Return the (x, y) coordinate for the center point of the cell that contains the specified text.  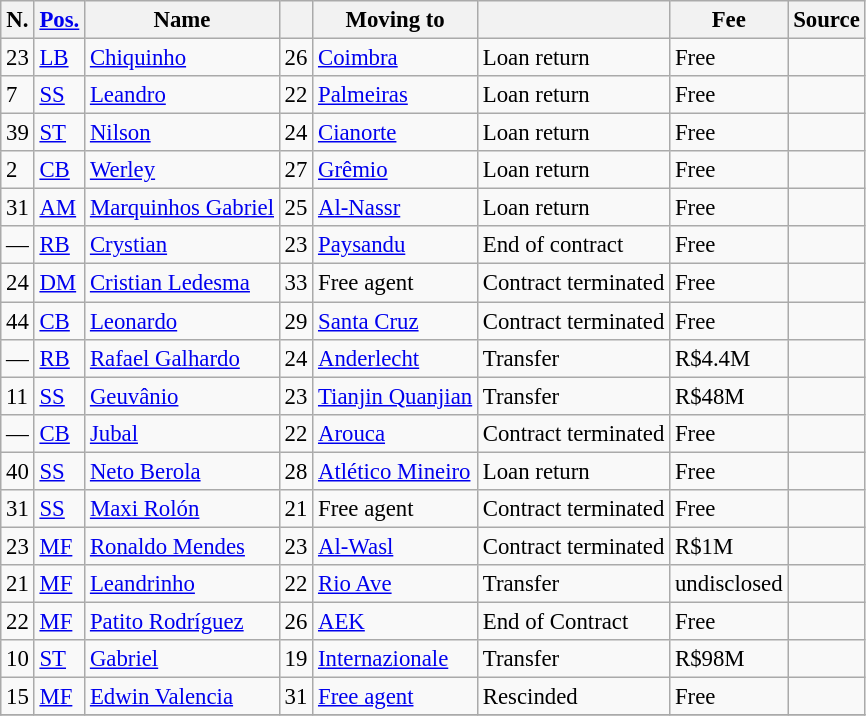
Maxi Rolón (182, 509)
27 (296, 170)
Source (826, 20)
28 (296, 471)
Werley (182, 170)
Palmeiras (396, 95)
AEK (396, 621)
Al-Nassr (396, 208)
2 (18, 170)
Crystian (182, 245)
Rafael Galhardo (182, 358)
11 (18, 396)
Pos. (59, 20)
33 (296, 283)
Name (182, 20)
Grêmio (396, 170)
R$48M (729, 396)
19 (296, 659)
AM (59, 208)
Anderlecht (396, 358)
7 (18, 95)
Gabriel (182, 659)
Edwin Valencia (182, 697)
Fee (729, 20)
End of Contract (573, 621)
Santa Cruz (396, 321)
25 (296, 208)
Patito Rodríguez (182, 621)
44 (18, 321)
Neto Berola (182, 471)
Leandro (182, 95)
Leonardo (182, 321)
R$4.4M (729, 358)
End of contract (573, 245)
R$1M (729, 546)
Marquinhos Gabriel (182, 208)
39 (18, 133)
Arouca (396, 433)
Tianjin Quanjian (396, 396)
Cianorte (396, 133)
Leandrinho (182, 584)
LB (59, 58)
Rescinded (573, 697)
Moving to (396, 20)
Coimbra (396, 58)
Rio Ave (396, 584)
Chiquinho (182, 58)
Ronaldo Mendes (182, 546)
40 (18, 471)
R$98M (729, 659)
Nilson (182, 133)
undisclosed (729, 584)
Jubal (182, 433)
10 (18, 659)
Cristian Ledesma (182, 283)
Geuvânio (182, 396)
N. (18, 20)
Al-Wasl (396, 546)
Internazionale (396, 659)
Paysandu (396, 245)
15 (18, 697)
29 (296, 321)
Atlético Mineiro (396, 471)
DM (59, 283)
